Find where the given text appears and provide that cell's center as [X, Y] coordinate. 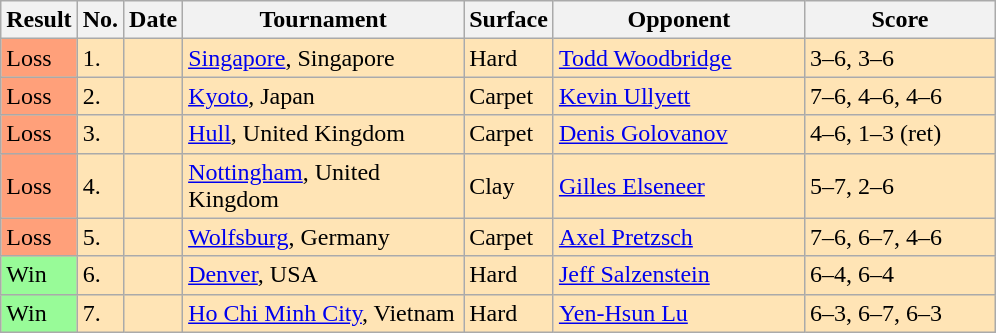
Nottingham, United Kingdom [324, 186]
Wolfsburg, Germany [324, 237]
Kyoto, Japan [324, 96]
7. [100, 313]
Result [39, 20]
Tournament [324, 20]
1. [100, 58]
Gilles Elseneer [678, 186]
Yen-Hsun Lu [678, 313]
Singapore, Singapore [324, 58]
4–6, 1–3 (ret) [900, 134]
6. [100, 275]
5. [100, 237]
3. [100, 134]
No. [100, 20]
6–3, 6–7, 6–3 [900, 313]
Surface [509, 20]
3–6, 3–6 [900, 58]
Clay [509, 186]
Date [154, 20]
Opponent [678, 20]
Jeff Salzenstein [678, 275]
7–6, 4–6, 4–6 [900, 96]
Kevin Ullyett [678, 96]
2. [100, 96]
Hull, United Kingdom [324, 134]
Axel Pretzsch [678, 237]
Denver, USA [324, 275]
6–4, 6–4 [900, 275]
7–6, 6–7, 4–6 [900, 237]
4. [100, 186]
Todd Woodbridge [678, 58]
Score [900, 20]
Ho Chi Minh City, Vietnam [324, 313]
Denis Golovanov [678, 134]
5–7, 2–6 [900, 186]
